Output the (x, y) coordinate of the center of the cell containing the given text.  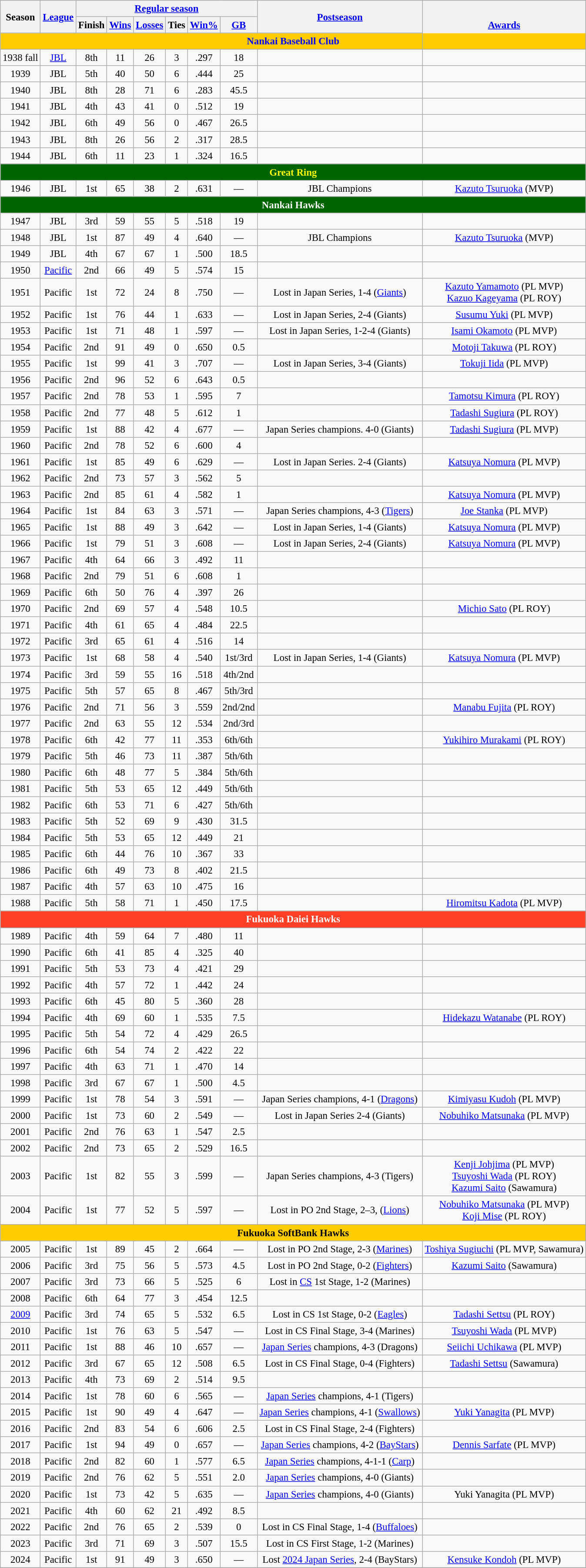
Nankai Hawks (293, 205)
Lost in CS Final Stage, 3-4 (Marines) (340, 1331)
.514 (204, 1380)
2012 (20, 1363)
1972 (20, 641)
.529 (204, 1148)
1983 (20, 821)
.631 (204, 188)
2008 (20, 1298)
.647 (204, 1412)
1950 (20, 270)
1993 (20, 1001)
Fukuoka Daiei Hawks (293, 920)
1996 (20, 1050)
6th/6th (238, 740)
.429 (204, 1034)
29 (238, 968)
.539 (204, 1527)
1960 (20, 445)
1962 (20, 478)
Awards (504, 25)
Kazumi Saito (Sawamura) (504, 1265)
2006 (20, 1265)
28.5 (238, 140)
9 (177, 821)
Fukuoka SoftBank Hawks (293, 1233)
2004 (20, 1211)
7.5 (238, 1018)
1987 (20, 887)
Lost in PO 2nd Stage, 0-2 (Fighters) (340, 1265)
2014 (20, 1396)
Toshiya Sugiuchi (PL MVP, Sawamura) (504, 1249)
Kazuto Yamamoto (PL MVP)Kazuo Kageyama (PL ROY) (504, 292)
2017 (20, 1445)
12.5 (238, 1298)
1959 (20, 429)
1982 (20, 805)
.475 (204, 887)
Nobuhiko Matsunaka (PL MVP) (504, 1116)
Hidekazu Watanabe (PL ROY) (504, 1018)
1964 (20, 511)
2000 (20, 1116)
2023 (20, 1543)
Japan Series champions, 4-2 (BayStars) (340, 1445)
Tadashi Sugiura (PL MVP) (504, 429)
.559 (204, 707)
1991 (20, 968)
Tsuyoshi Wada (PL MVP) (504, 1331)
83 (120, 1429)
.750 (204, 292)
10.5 (238, 609)
.450 (204, 903)
1938 fall (20, 58)
1949 (20, 254)
Lost in Japan Series 2-4 (Giants) (340, 1116)
1979 (20, 756)
.317 (204, 140)
1958 (20, 413)
2001 (20, 1132)
Finish (91, 25)
.591 (204, 1099)
.549 (204, 1116)
Ties (177, 25)
.595 (204, 397)
.534 (204, 723)
80 (150, 1001)
5th/3rd (238, 691)
1942 (20, 123)
.454 (204, 1298)
18 (238, 58)
1977 (20, 723)
.635 (204, 1494)
15.5 (238, 1543)
2022 (20, 1527)
.551 (204, 1478)
2nd/3rd (238, 723)
18.5 (238, 254)
43 (120, 107)
Kenji Johjima (PL MVP)Tsuyoshi Wada (PL ROY)Kazumi Saito (Sawamura) (504, 1177)
1946 (20, 188)
.508 (204, 1363)
.387 (204, 756)
1948 (20, 237)
1990 (20, 952)
15 (238, 270)
33 (238, 854)
1989 (20, 936)
Japan Series champions, 4-1 (Swallows) (340, 1412)
Japan Series champions. 4-0 (Giants) (340, 429)
.283 (204, 90)
Yukihiro Murakami (PL ROY) (504, 740)
1965 (20, 527)
.507 (204, 1543)
.642 (204, 527)
1975 (20, 691)
.422 (204, 1050)
Season (20, 17)
2024 (20, 1560)
Postseason (340, 17)
.548 (204, 609)
1984 (20, 838)
1998 (20, 1083)
2015 (20, 1412)
.573 (204, 1265)
GB (238, 25)
.525 (204, 1281)
96 (120, 380)
Lost in Japan Series, 3-4 (Giants) (340, 364)
Kimiyasu Kudoh (PL MVP) (504, 1099)
Tadashi Settsu (Sawamura) (504, 1363)
.640 (204, 237)
.535 (204, 1018)
Regular season (166, 9)
1966 (20, 544)
2007 (20, 1281)
Tamotsu Kimura (PL ROY) (504, 397)
1999 (20, 1099)
1970 (20, 609)
1947 (20, 221)
1961 (20, 462)
Lost in PO 2nd Stage, 2–3, (Lions) (340, 1211)
.600 (204, 445)
.402 (204, 871)
2019 (20, 1478)
1st/3rd (238, 658)
2018 (20, 1461)
2nd/2nd (238, 707)
Japan Series champions, 4-1 (Tigers) (340, 1396)
Losses (150, 25)
38 (150, 188)
Lost in Japan Series, 1-2-4 (Giants) (340, 331)
2011 (20, 1347)
2002 (20, 1148)
.677 (204, 429)
2021 (20, 1511)
.444 (204, 74)
Lost in CS 1st Stage, 0-2 (Eagles) (340, 1314)
99 (120, 364)
Kensuke Kondoh (PL MVP) (504, 1560)
Lost in CS First Stage, 1-2 (Marines) (340, 1543)
.629 (204, 462)
1940 (20, 90)
.484 (204, 625)
1997 (20, 1067)
Japan Series champions, 4-1 (Dragons) (340, 1099)
.516 (204, 641)
Great Ring (293, 172)
Tadashi Sugiura (PL ROY) (504, 413)
.297 (204, 58)
1957 (20, 397)
1976 (20, 707)
.606 (204, 1429)
1974 (20, 674)
1992 (20, 985)
25 (238, 74)
Nobuhiko Matsunaka (PL MVP)Koji Mise (PL ROY) (504, 1211)
1943 (20, 140)
1988 (20, 903)
1963 (20, 494)
.633 (204, 315)
League (58, 17)
Lost in CS Final Stage, 1-4 (Buffaloes) (340, 1527)
.421 (204, 968)
.565 (204, 1396)
1981 (20, 789)
.442 (204, 985)
.664 (204, 1249)
9.5 (238, 1380)
87 (120, 237)
89 (120, 1249)
.353 (204, 740)
Michio Sato (PL ROY) (504, 609)
75 (120, 1265)
.325 (204, 952)
1968 (20, 576)
1985 (20, 854)
.430 (204, 821)
8.5 (238, 1511)
Lost in CS 1st Stage, 1-2 (Marines) (340, 1281)
31.5 (238, 821)
22.5 (238, 625)
2005 (20, 1249)
1969 (20, 593)
Japan Series champions, 4-3 (Dragons) (340, 1347)
2003 (20, 1177)
Wins (120, 25)
1944 (20, 156)
1954 (20, 347)
1953 (20, 331)
22 (238, 1050)
2016 (20, 1429)
90 (120, 1412)
Joe Stanka (PL MVP) (504, 511)
Manabu Fujita (PL ROY) (504, 707)
.571 (204, 511)
1967 (20, 560)
2.0 (238, 1478)
21.5 (238, 871)
1994 (20, 1018)
.512 (204, 107)
1973 (20, 658)
Susumu Yuki (PL MVP) (504, 315)
Lost in CS Final Stage, 0-4 (Fighters) (340, 1363)
4th/2nd (238, 674)
.643 (204, 380)
.562 (204, 478)
Lost in CS Final Stage, 2-4 (Fighters) (340, 1429)
.540 (204, 658)
.397 (204, 593)
Lost in Japan Series. 2-4 (Giants) (340, 462)
1941 (20, 107)
.367 (204, 854)
17.5 (238, 903)
2020 (20, 1494)
1952 (20, 315)
Isami Okamoto (PL MVP) (504, 331)
23 (150, 156)
1980 (20, 772)
.582 (204, 494)
1978 (20, 740)
.532 (204, 1314)
Hiromitsu Kadota (PL MVP) (504, 903)
Nankai Baseball Club (293, 41)
Tadashi Settsu (PL ROY) (504, 1314)
.599 (204, 1177)
45.5 (238, 90)
.324 (204, 156)
Dennis Sarfate (PL MVP) (504, 1445)
Japan Series champions, 4-1-1 (Carp) (340, 1461)
1939 (20, 74)
84 (120, 511)
.612 (204, 413)
1956 (20, 380)
.384 (204, 772)
Lost in PO 2nd Stage, 2-3 (Marines) (340, 1249)
.427 (204, 805)
Motoji Takuwa (PL ROY) (504, 347)
.360 (204, 1001)
.574 (204, 270)
.707 (204, 364)
94 (120, 1445)
2009 (20, 1314)
68 (120, 658)
1986 (20, 871)
Seiichi Uchikawa (PL MVP) (504, 1347)
2013 (20, 1380)
Lost 2024 Japan Series, 2-4 (BayStars) (340, 1560)
.480 (204, 936)
.577 (204, 1461)
1995 (20, 1034)
1955 (20, 364)
1971 (20, 625)
Tokuji Iida (PL MVP) (504, 364)
.470 (204, 1067)
1951 (20, 292)
Win% (204, 25)
2010 (20, 1331)
